Output the (x, y) coordinate of the center of the cell containing the given text.  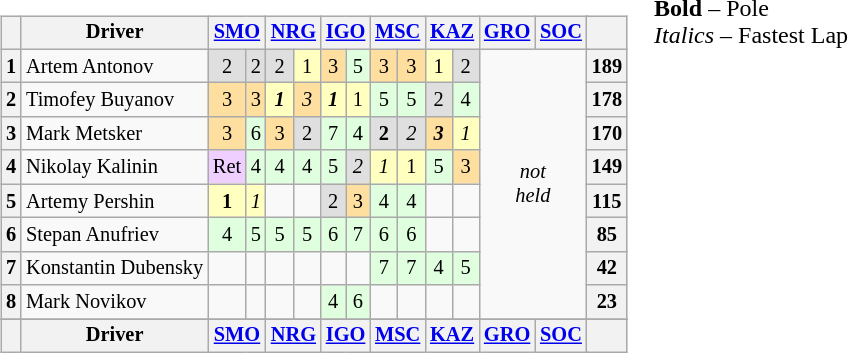
149 (607, 167)
Mark Metsker (114, 134)
115 (607, 201)
Mark Novikov (114, 302)
23 (607, 302)
85 (607, 235)
Timofey Buyanov (114, 100)
42 (607, 268)
notheld (533, 184)
189 (607, 66)
178 (607, 100)
8 (11, 302)
Artem Antonov (114, 66)
Ret (227, 167)
Stepan Anufriev (114, 235)
Nikolay Kalinin (114, 167)
Artemy Pershin (114, 201)
170 (607, 134)
Konstantin Dubensky (114, 268)
